Pinpoint the cell where the given text exists, returning its (X, Y) midpoint coordinate. 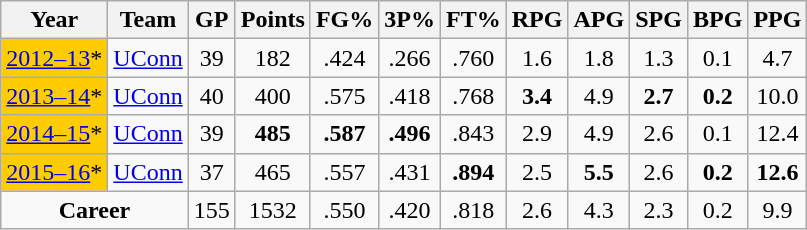
2014–15* (54, 134)
2013–14* (54, 96)
FG% (344, 20)
3P% (410, 20)
Team (148, 20)
PPG (778, 20)
182 (272, 58)
485 (272, 134)
Points (272, 20)
2.3 (659, 210)
BPG (717, 20)
RPG (537, 20)
400 (272, 96)
.768 (473, 96)
APG (599, 20)
Year (54, 20)
.418 (410, 96)
.575 (344, 96)
.760 (473, 58)
4.3 (599, 210)
9.9 (778, 210)
.843 (473, 134)
.266 (410, 58)
1.6 (537, 58)
.424 (344, 58)
1.8 (599, 58)
465 (272, 172)
2.9 (537, 134)
3.4 (537, 96)
.818 (473, 210)
5.5 (599, 172)
.894 (473, 172)
1.3 (659, 58)
2015–16* (54, 172)
GP (212, 20)
12.4 (778, 134)
2.5 (537, 172)
.550 (344, 210)
2.7 (659, 96)
155 (212, 210)
.557 (344, 172)
1532 (272, 210)
Career (94, 210)
.420 (410, 210)
37 (212, 172)
2012–13* (54, 58)
40 (212, 96)
12.6 (778, 172)
SPG (659, 20)
10.0 (778, 96)
.587 (344, 134)
4.7 (778, 58)
FT% (473, 20)
.431 (410, 172)
.496 (410, 134)
